Scan for the cell matching the given text and deliver its (x, y) coordinate at center. 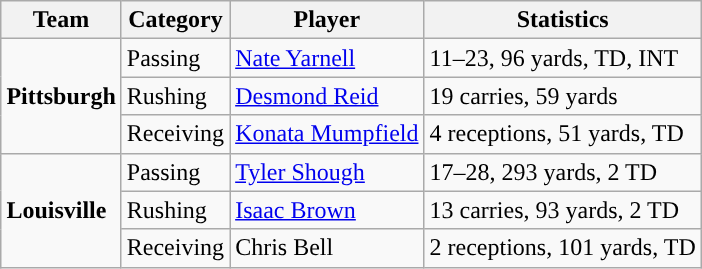
Nate Yarnell (327, 58)
Category (175, 20)
4 receptions, 51 yards, TD (562, 134)
13 carries, 93 yards, 2 TD (562, 210)
Desmond Reid (327, 96)
Louisville (61, 210)
Statistics (562, 20)
11–23, 96 yards, TD, INT (562, 58)
Team (61, 20)
Konata Mumpfield (327, 134)
Pittsburgh (61, 96)
Isaac Brown (327, 210)
17–28, 293 yards, 2 TD (562, 172)
Player (327, 20)
19 carries, 59 yards (562, 96)
Tyler Shough (327, 172)
Chris Bell (327, 248)
2 receptions, 101 yards, TD (562, 248)
